Output the (x, y) coordinate of the center of the cell containing the given text.  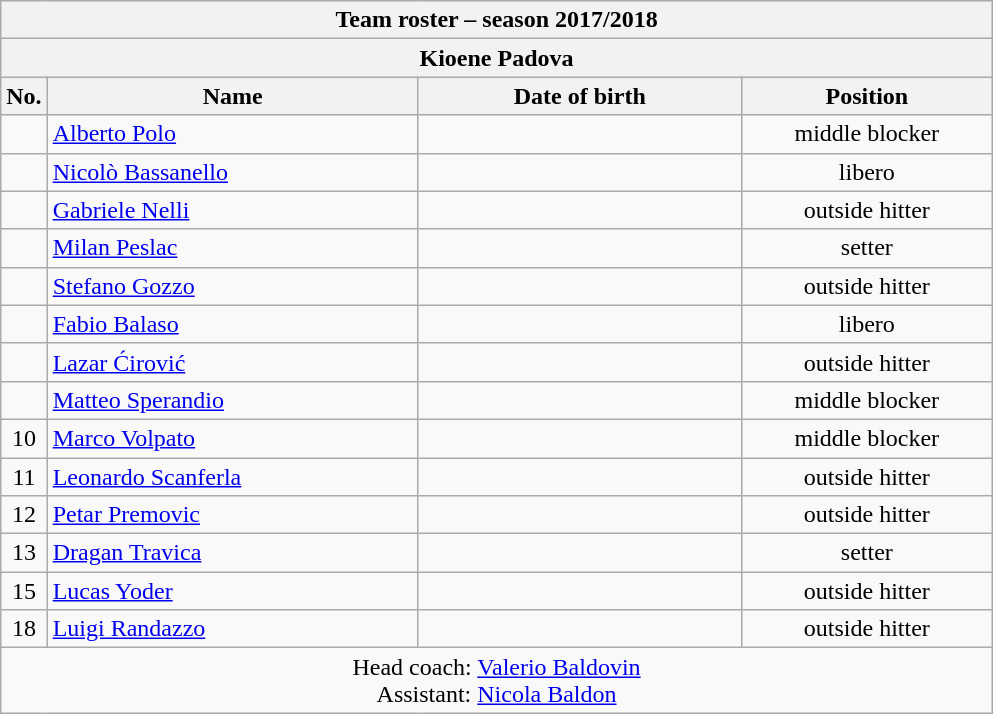
Stefano Gozzo (232, 286)
Alberto Polo (232, 134)
Name (232, 96)
Luigi Randazzo (232, 629)
10 (24, 438)
Matteo Sperandio (232, 400)
Head coach: Valerio BaldovinAssistant: Nicola Baldon (497, 680)
12 (24, 515)
No. (24, 96)
Nicolò Bassanello (232, 172)
Petar Premovic (232, 515)
Kioene Padova (497, 58)
Leonardo Scanferla (232, 477)
Lazar Ćirović (232, 362)
18 (24, 629)
Lucas Yoder (232, 591)
Team roster – season 2017/2018 (497, 20)
13 (24, 553)
Gabriele Nelli (232, 210)
Milan Peslac (232, 248)
Position (866, 96)
Dragan Travica (232, 553)
11 (24, 477)
Fabio Balaso (232, 324)
15 (24, 591)
Date of birth (580, 96)
Marco Volpato (232, 438)
